Locate the cell with the specified text and output its (X, Y) center coordinate. 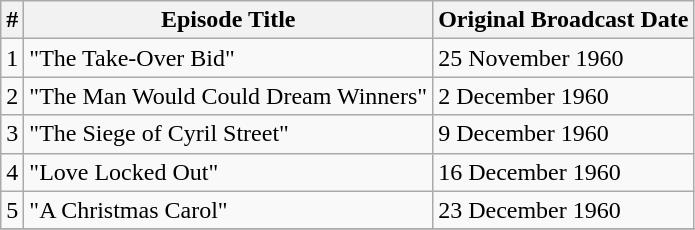
1 (12, 58)
"The Take-Over Bid" (228, 58)
4 (12, 172)
"A Christmas Carol" (228, 210)
16 December 1960 (564, 172)
Original Broadcast Date (564, 20)
25 November 1960 (564, 58)
23 December 1960 (564, 210)
2 December 1960 (564, 96)
# (12, 20)
"Love Locked Out" (228, 172)
9 December 1960 (564, 134)
Episode Title (228, 20)
3 (12, 134)
"The Siege of Cyril Street" (228, 134)
5 (12, 210)
2 (12, 96)
"The Man Would Could Dream Winners" (228, 96)
